For the text-containing cell, return its midpoint in [x, y] coordinate format. 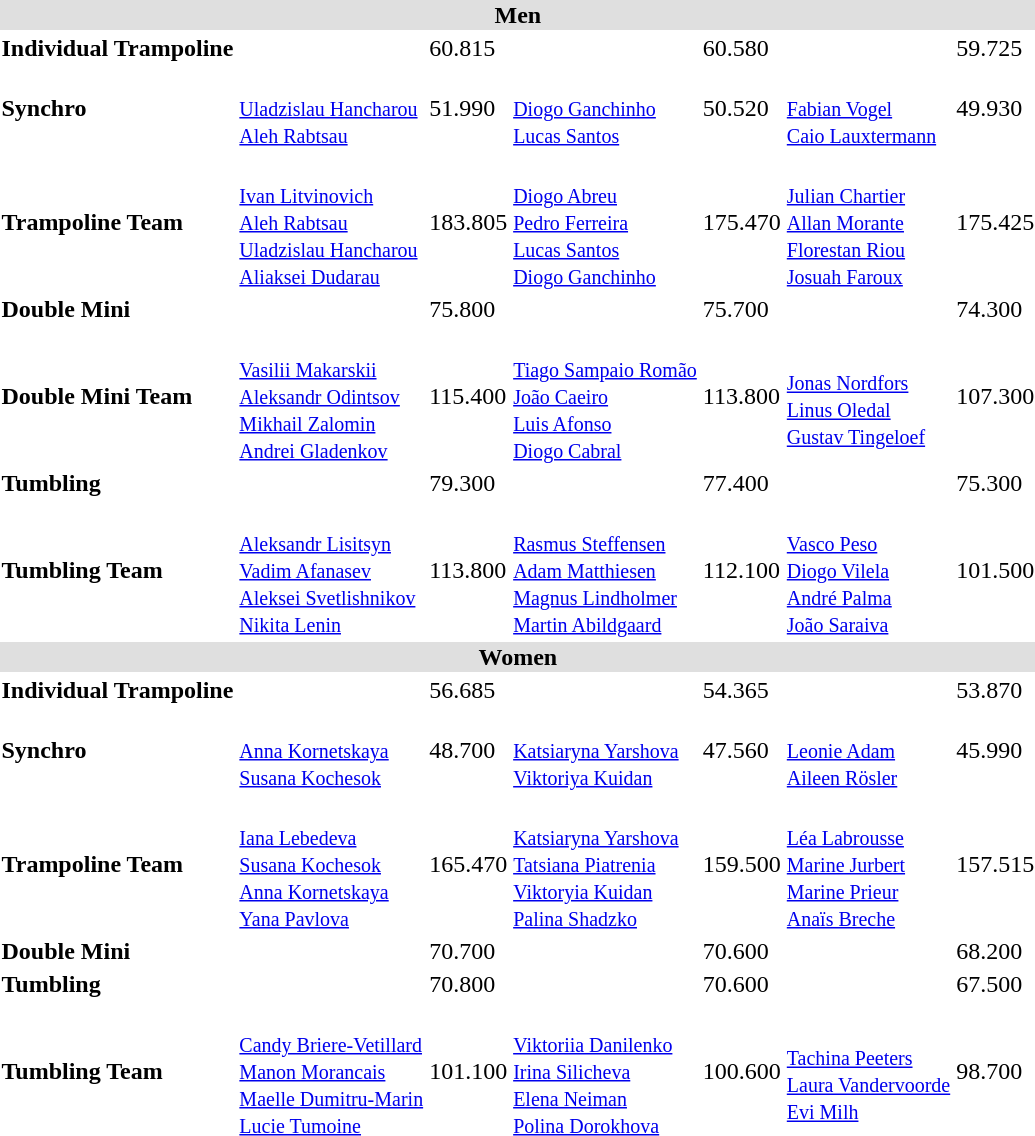
Rasmus SteffensenAdam MatthiesenMagnus LindholmerMartin Abildgaard [606, 570]
Leonie AdamAileen Rösler [868, 750]
Fabian VogelCaio Lauxtermann [868, 108]
Léa LabrousseMarine JurbertMarine PrieurAnaïs Breche [868, 864]
75.700 [742, 309]
Tumbling Team [118, 570]
165.470 [468, 864]
Tiago Sampaio RomãoJoão CaeiroLuis AfonsoDiogo Cabral [606, 396]
47.560 [742, 750]
Vasilii MakarskiiAleksandr OdintsovMikhail ZalominAndrei Gladenkov [332, 396]
Vasco PesoDiogo VilelaAndré PalmaJoão Saraiva [868, 570]
Julian ChartierAllan MoranteFlorestan RiouJosuah Faroux [868, 222]
60.580 [742, 48]
115.400 [468, 396]
70.700 [468, 951]
Double Mini Team [118, 396]
Anna KornetskayaSusana Kochesok [332, 750]
77.400 [742, 483]
75.800 [468, 309]
Ivan LitvinovichAleh RabtsauUladzislau HancharouAliaksei Dudarau [332, 222]
159.500 [742, 864]
Katsiaryna YarshovaTatsiana PiatreniaViktoryia KuidanPalina Shadzko [606, 864]
Jonas NordforsLinus OledalGustav Tingeloef [868, 396]
79.300 [468, 483]
Diogo GanchinhoLucas Santos [606, 108]
175.470 [742, 222]
Diogo AbreuPedro FerreiraLucas SantosDiogo Ganchinho [606, 222]
51.990 [468, 108]
50.520 [742, 108]
54.365 [742, 690]
56.685 [468, 690]
48.700 [468, 750]
70.800 [468, 984]
Katsiaryna YarshovaViktoriya Kuidan [606, 750]
Iana LebedevaSusana KochesokAnna KornetskayaYana Pavlova [332, 864]
Aleksandr LisitsynVadim AfanasevAleksei SvetlishnikovNikita Lenin [332, 570]
183.805 [468, 222]
60.815 [468, 48]
112.100 [742, 570]
Uladzislau HancharouAleh Rabtsau [332, 108]
